Extract the [X, Y] coordinate from the center of the cell holding the provided text.  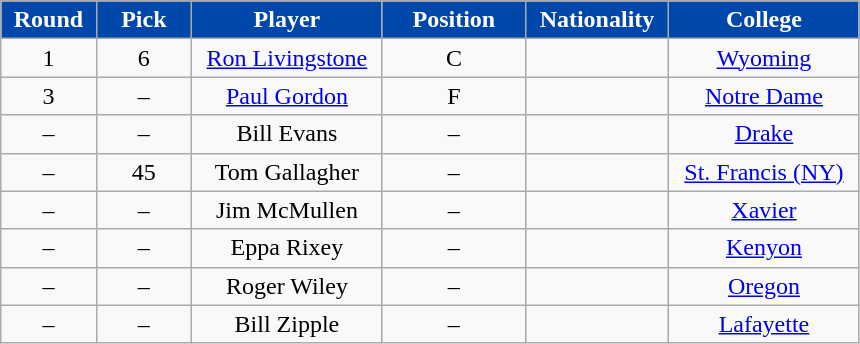
Pick [144, 20]
1 [48, 58]
Roger Wiley [288, 286]
Bill Zipple [288, 324]
Player [288, 20]
45 [144, 172]
Jim McMullen [288, 210]
Oregon [764, 286]
C [454, 58]
Nationality [596, 20]
Lafayette [764, 324]
College [764, 20]
Drake [764, 134]
Xavier [764, 210]
Eppa Rixey [288, 248]
Kenyon [764, 248]
Paul Gordon [288, 96]
Bill Evans [288, 134]
Notre Dame [764, 96]
Round [48, 20]
Tom Gallagher [288, 172]
Ron Livingstone [288, 58]
3 [48, 96]
6 [144, 58]
St. Francis (NY) [764, 172]
F [454, 96]
Position [454, 20]
Wyoming [764, 58]
